Return the (X, Y) coordinate for the center point of the cell that contains the specified text.  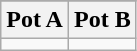
Pot A (35, 20)
Pot B (102, 20)
